Return the (x, y) coordinate for the center point of the cell that contains the specified text.  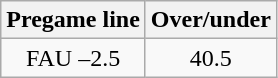
40.5 (210, 58)
Over/under (210, 20)
Pregame line (74, 20)
FAU –2.5 (74, 58)
